Extract the [x, y] coordinate from the center of the cell holding the provided text.  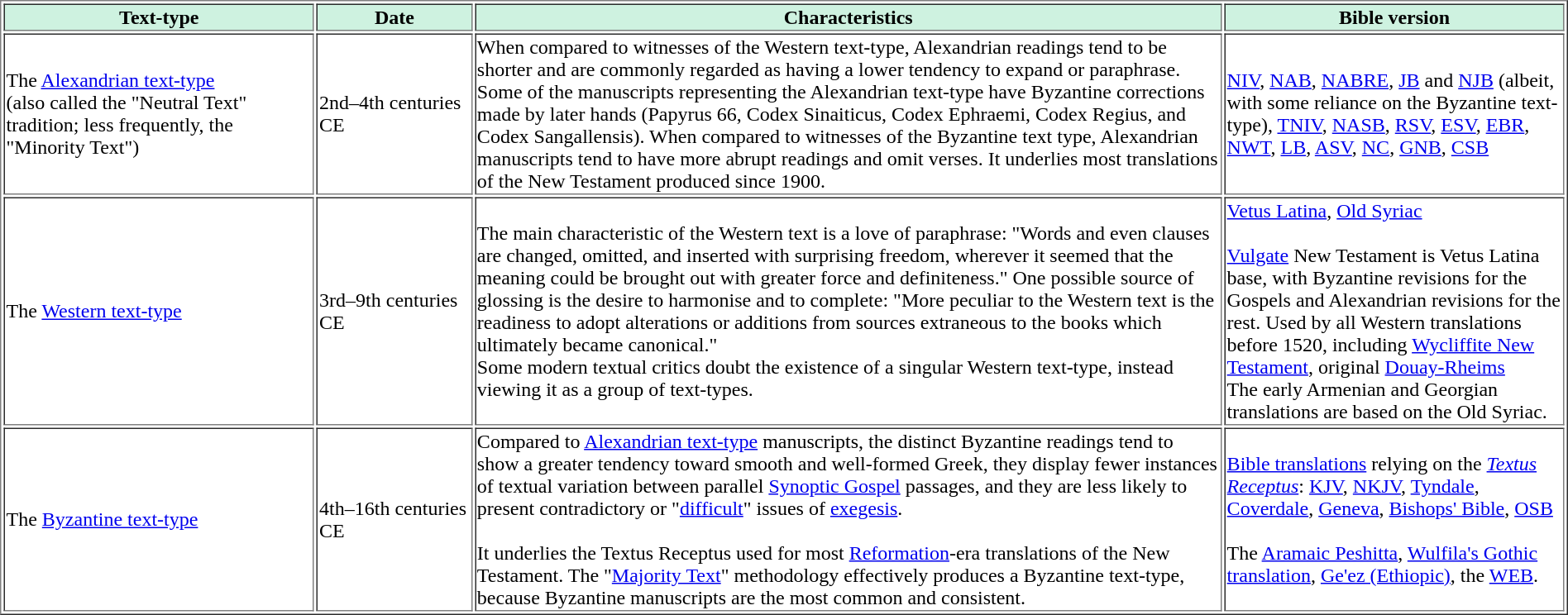
The Byzantine text-type [159, 520]
Text-type [159, 17]
NIV, NAB, NABRE, JB and NJB (albeit, with some reliance on the Byzantine text-type), TNIV, NASB, RSV, ESV, EBR, NWT, LB, ASV, NC, GNB, CSB [1394, 114]
The Alexandrian text-type(also called the "Neutral Text" tradition; less frequently, the "Minority Text") [159, 114]
4th–16th centuries CE [394, 520]
3rd–9th centuries CE [394, 311]
2nd–4th centuries CE [394, 114]
Characteristics [849, 17]
Bible version [1394, 17]
Date [394, 17]
The Western text-type [159, 311]
